Pinpoint the cell where the given text exists, returning its (X, Y) midpoint coordinate. 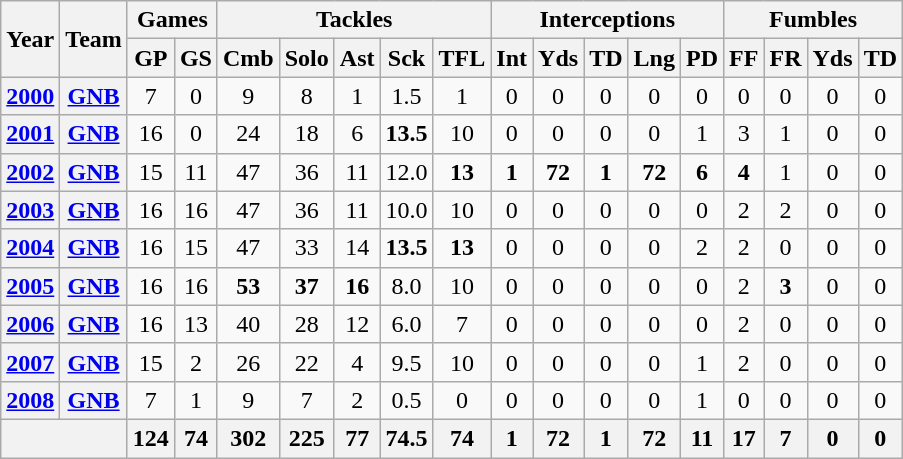
2004 (30, 248)
2001 (30, 134)
40 (248, 324)
74.5 (406, 438)
Tackles (354, 20)
22 (306, 362)
FF (744, 58)
Lng (654, 58)
Solo (306, 58)
Cmb (248, 58)
9.5 (406, 362)
6.0 (406, 324)
GP (150, 58)
12 (357, 324)
Int (512, 58)
8.0 (406, 286)
10.0 (406, 210)
12.0 (406, 172)
302 (248, 438)
PD (702, 58)
37 (306, 286)
26 (248, 362)
18 (306, 134)
8 (306, 96)
FR (786, 58)
53 (248, 286)
2006 (30, 324)
2000 (30, 96)
Fumbles (814, 20)
14 (357, 248)
2008 (30, 400)
Interceptions (608, 20)
0.5 (406, 400)
2007 (30, 362)
77 (357, 438)
Ast (357, 58)
33 (306, 248)
Team (94, 39)
1.5 (406, 96)
Games (172, 20)
124 (150, 438)
TFL (462, 58)
Year (30, 39)
Sck (406, 58)
GS (196, 58)
2002 (30, 172)
24 (248, 134)
2005 (30, 286)
28 (306, 324)
17 (744, 438)
225 (306, 438)
2003 (30, 210)
